From the cell containing the given text, extract its center point as [x, y] coordinate. 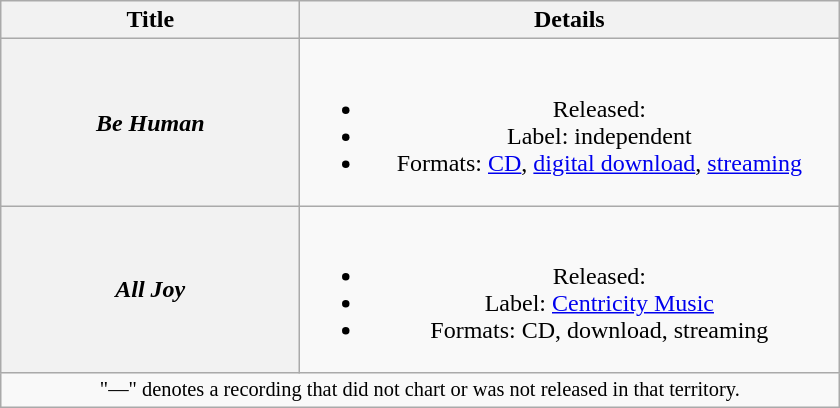
"—" denotes a recording that did not chart or was not released in that territory. [420, 390]
Details [570, 20]
Released: Label: Centricity MusicFormats: CD, download, streaming [570, 290]
Title [150, 20]
Released: Label: independentFormats: CD, digital download, streaming [570, 122]
Be Human [150, 122]
All Joy [150, 290]
